Output the [x, y] coordinate of the center of the cell containing the given text.  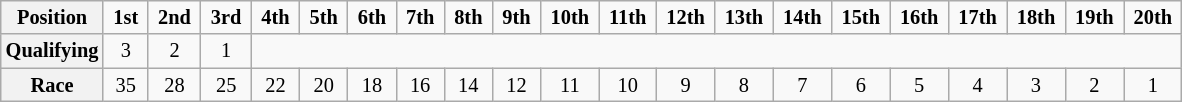
5th [324, 17]
17th [977, 17]
18 [372, 85]
Race [52, 85]
9th [516, 17]
11 [570, 85]
6th [372, 17]
9 [685, 85]
18th [1036, 17]
16 [420, 85]
28 [174, 85]
16th [919, 17]
Position [52, 17]
14 [468, 85]
35 [126, 85]
20th [1153, 17]
14th [802, 17]
12th [685, 17]
1st [126, 17]
7 [802, 85]
11th [628, 17]
25 [226, 85]
8th [468, 17]
2nd [174, 17]
20 [324, 85]
4th [275, 17]
19th [1094, 17]
12 [516, 85]
13th [744, 17]
3rd [226, 17]
4 [977, 85]
15th [861, 17]
6 [861, 85]
8 [744, 85]
10 [628, 85]
Qualifying [52, 51]
5 [919, 85]
22 [275, 85]
10th [570, 17]
7th [420, 17]
